Extract the (X, Y) coordinate from the center of the cell holding the provided text.  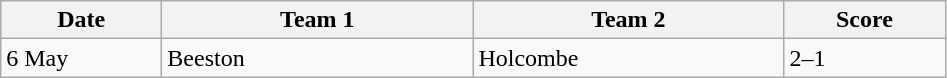
Beeston (318, 58)
2–1 (864, 58)
Team 1 (318, 20)
6 May (82, 58)
Date (82, 20)
Score (864, 20)
Team 2 (628, 20)
Holcombe (628, 58)
